Locate the cell with the specified text and output its [X, Y] center coordinate. 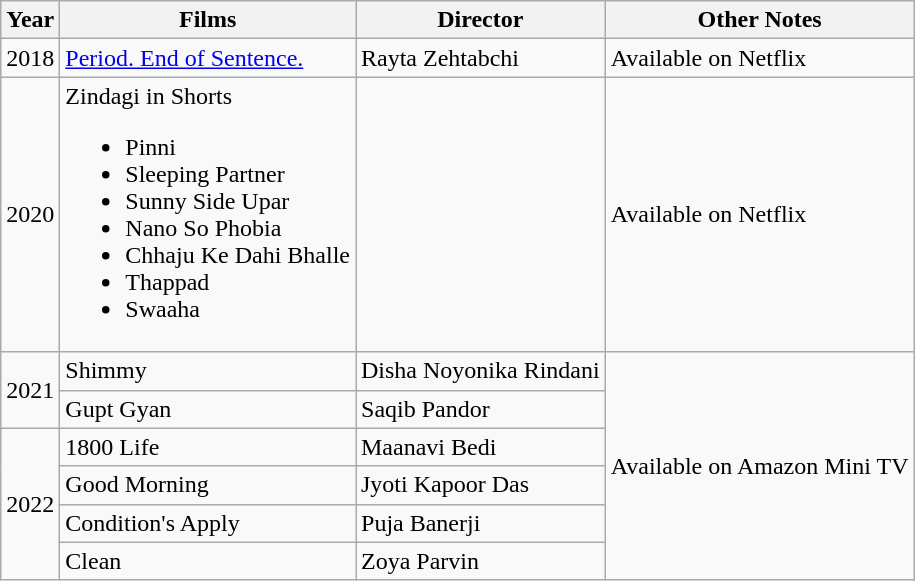
Saqib Pandor [481, 409]
Gupt Gyan [208, 409]
Other Notes [760, 20]
Maanavi Bedi [481, 447]
Year [30, 20]
Films [208, 20]
Period. End of Sentence. [208, 58]
Puja Banerji [481, 523]
Rayta Zehtabchi [481, 58]
Good Morning [208, 485]
Director [481, 20]
2020 [30, 214]
2018 [30, 58]
Clean [208, 561]
Disha Noyonika Rindani [481, 371]
Zindagi in ShortsPinniSleeping PartnerSunny Side UparNano So PhobiaChhaju Ke Dahi BhalleThappadSwaaha [208, 214]
Shimmy [208, 371]
Condition's Apply [208, 523]
1800 Life [208, 447]
Zoya Parvin [481, 561]
2022 [30, 504]
Available on Amazon Mini TV [760, 466]
Jyoti Kapoor Das [481, 485]
2021 [30, 390]
